Scan for the cell matching the given text and deliver its [X, Y] coordinate at center. 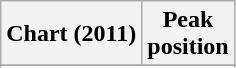
Chart (2011) [72, 34]
Peakposition [188, 34]
